Return the [X, Y] coordinate for the center point of the cell that contains the specified text.  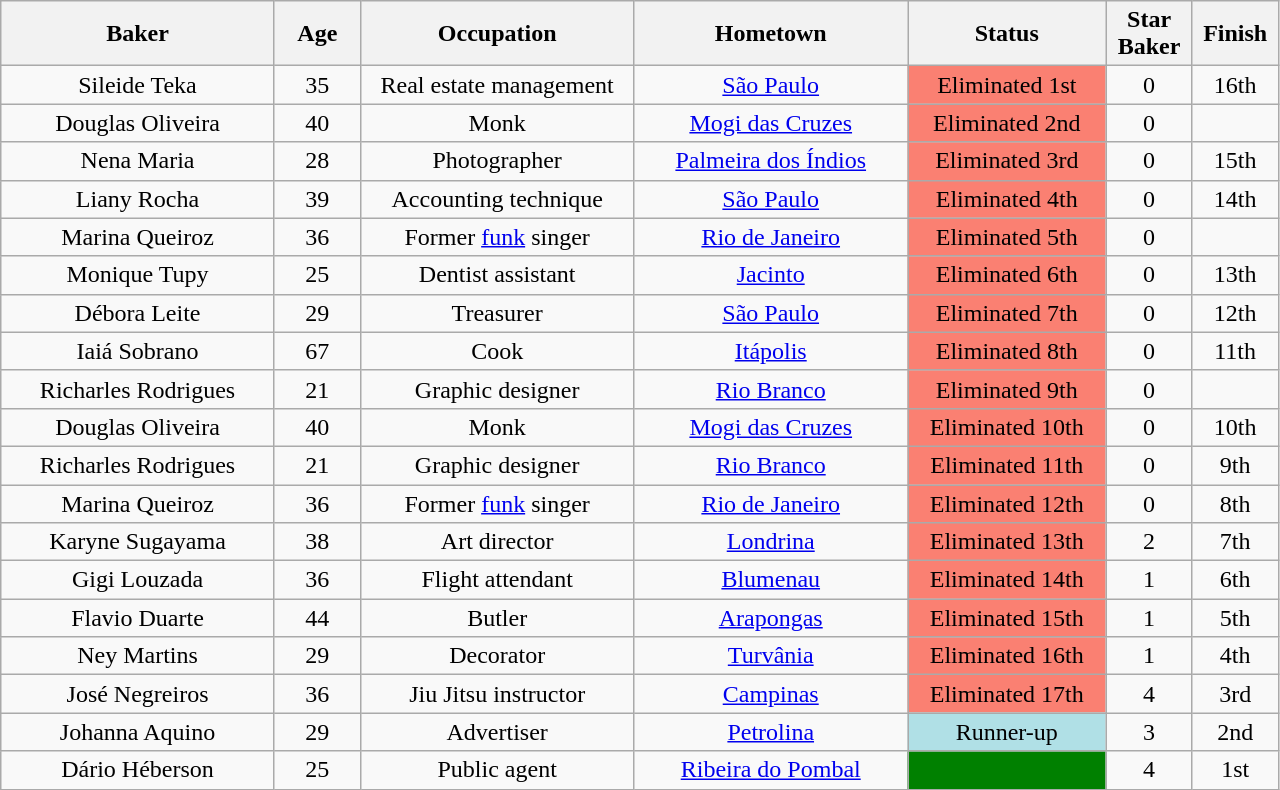
13th [1235, 275]
Eliminated 16th [1008, 656]
Flavio Duarte [138, 618]
Eliminated 9th [1008, 389]
Dário Héberson [138, 770]
2 [1149, 542]
Petrolina [771, 732]
38 [317, 542]
José Negreiros [138, 694]
Eliminated 12th [1008, 503]
Ribeira do Pombal [771, 770]
Cook [497, 351]
2nd [1235, 732]
Eliminated 2nd [1008, 123]
Iaiá Sobrano [138, 351]
Finish [1235, 34]
Runner-up [1008, 732]
Eliminated 3rd [1008, 161]
Jacinto [771, 275]
Occupation [497, 34]
Londrina [771, 542]
Eliminated 4th [1008, 199]
Eliminated 1st [1008, 85]
7th [1235, 542]
Star Baker [1149, 34]
Nena Maria [138, 161]
16th [1235, 85]
Age [317, 34]
67 [317, 351]
Status [1008, 34]
Eliminated 14th [1008, 580]
Liany Rocha [138, 199]
15th [1235, 161]
Real estate management [497, 85]
Dentist assistant [497, 275]
Baker [138, 34]
Karyne Sugayama [138, 542]
10th [1235, 427]
Monique Tupy [138, 275]
Hometown [771, 34]
3rd [1235, 694]
Accounting technique [497, 199]
Eliminated 13th [1008, 542]
6th [1235, 580]
Blumenau [771, 580]
Advertiser [497, 732]
14th [1235, 199]
11th [1235, 351]
Arapongas [771, 618]
3 [1149, 732]
Campinas [771, 694]
Photographer [497, 161]
Débora Leite [138, 313]
35 [317, 85]
Eliminated 8th [1008, 351]
Sileide Teka [138, 85]
Art director [497, 542]
Flight attendant [497, 580]
28 [317, 161]
Eliminated 15th [1008, 618]
9th [1235, 465]
44 [317, 618]
Eliminated 17th [1008, 694]
Decorator [497, 656]
Itápolis [771, 351]
Turvânia [771, 656]
Eliminated 6th [1008, 275]
Palmeira dos Índios [771, 161]
5th [1235, 618]
Jiu Jitsu instructor [497, 694]
8th [1235, 503]
Eliminated 7th [1008, 313]
Public agent [497, 770]
Butler [497, 618]
Eliminated 10th [1008, 427]
Eliminated 5th [1008, 237]
Ney Martins [138, 656]
1st [1235, 770]
Gigi Louzada [138, 580]
Eliminated 11th [1008, 465]
39 [317, 199]
4th [1235, 656]
12th [1235, 313]
Johanna Aquino [138, 732]
Treasurer [497, 313]
